Search for the cell housing the specified text and yield its (x, y) center coordinate. 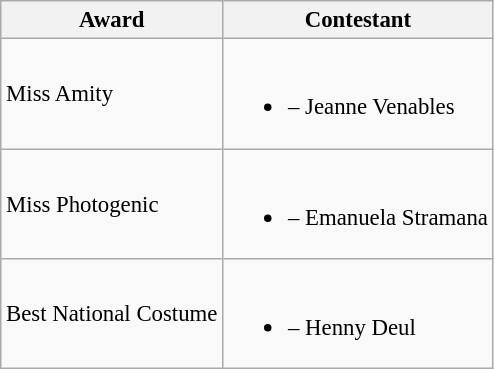
Award (112, 20)
– Emanuela Stramana (358, 204)
– Jeanne Venables (358, 94)
Contestant (358, 20)
Miss Amity (112, 94)
– Henny Deul (358, 314)
Best National Costume (112, 314)
Miss Photogenic (112, 204)
